Search for the cell housing the specified text and yield its [x, y] center coordinate. 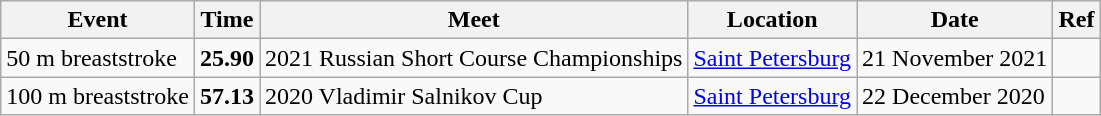
Time [226, 20]
2020 Vladimir Salnikov Cup [474, 96]
100 m breaststroke [98, 96]
Ref [1076, 20]
2021 Russian Short Course Championships [474, 58]
57.13 [226, 96]
22 December 2020 [955, 96]
21 November 2021 [955, 58]
50 m breaststroke [98, 58]
25.90 [226, 58]
Date [955, 20]
Location [772, 20]
Meet [474, 20]
Event [98, 20]
